Search for the cell housing the specified text and yield its [X, Y] center coordinate. 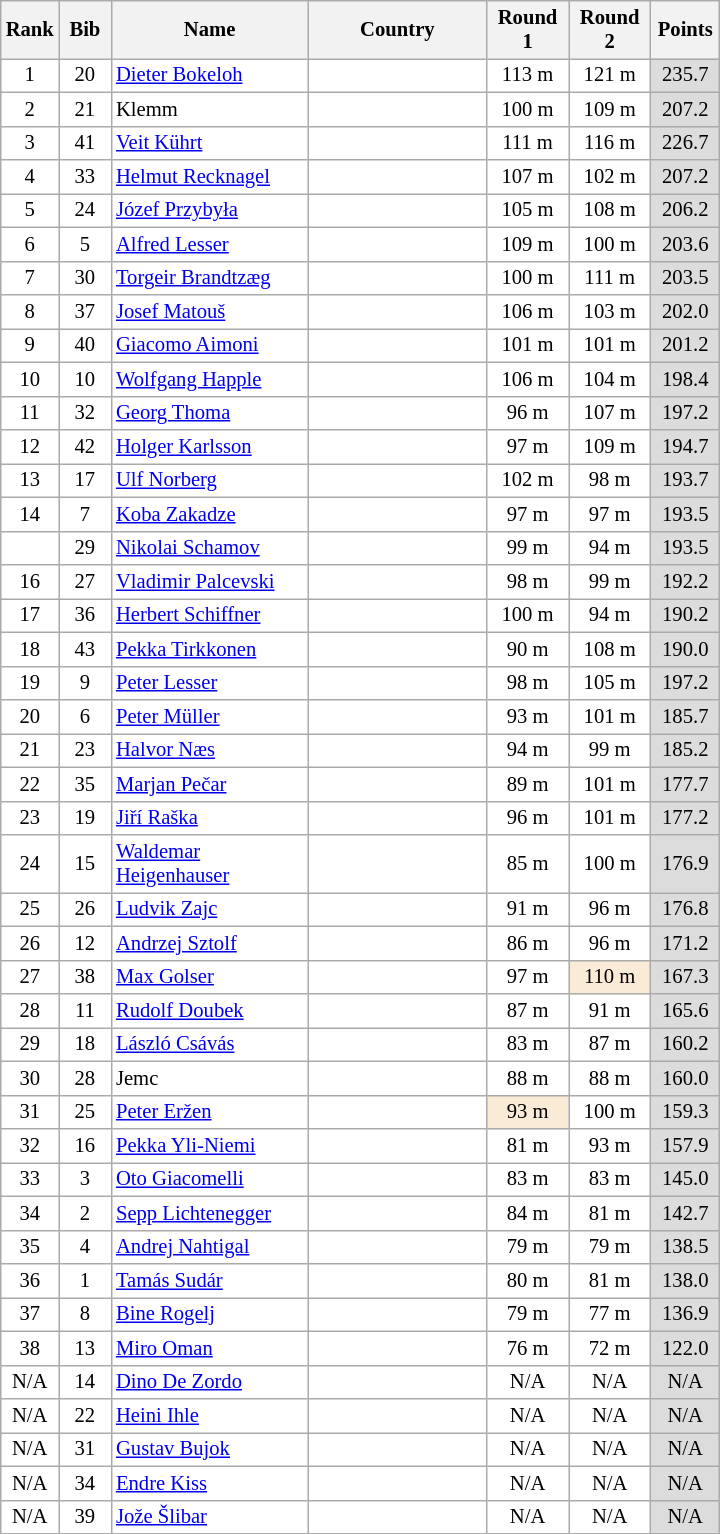
Miro Oman [210, 1348]
László Csávás [210, 1044]
145.0 [686, 1179]
Georg Thoma [210, 413]
171.2 [686, 943]
85 m [527, 863]
40 [85, 345]
Heini Ihle [210, 1415]
138.0 [686, 1281]
167.3 [686, 977]
Halvor Næs [210, 750]
122.0 [686, 1348]
Round 2 [610, 29]
43 [85, 649]
41 [85, 143]
142.7 [686, 1213]
Pekka Yli-Niemi [210, 1145]
Dino De Zordo [210, 1382]
Sepp Lichtenegger [210, 1213]
103 m [610, 311]
Dieter Bokeloh [210, 75]
185.2 [686, 750]
235.7 [686, 75]
89 m [527, 784]
42 [85, 447]
Ludvik Zajc [210, 909]
Country [397, 29]
Vladimir Palcevski [210, 581]
Marjan Pečar [210, 784]
Veit Kührt [210, 143]
Holger Karlsson [210, 447]
176.8 [686, 909]
116 m [610, 143]
185.7 [686, 717]
192.2 [686, 581]
206.2 [686, 210]
136.9 [686, 1314]
90 m [527, 649]
76 m [527, 1348]
160.2 [686, 1044]
Points [686, 29]
159.3 [686, 1112]
113 m [527, 75]
157.9 [686, 1145]
Bib [85, 29]
80 m [527, 1281]
Klemm [210, 109]
Ulf Norberg [210, 480]
Andrej Nahtigal [210, 1247]
190.0 [686, 649]
203.5 [686, 278]
110 m [610, 977]
Andrzej Sztolf [210, 943]
Herbert Schiffner [210, 615]
121 m [610, 75]
39 [85, 1517]
176.9 [686, 863]
Torgeir Brandtzæg [210, 278]
Giacomo Aimoni [210, 345]
Nikolai Schamov [210, 548]
Peter Eržen [210, 1112]
Koba Zakadze [210, 514]
193.7 [686, 480]
160.0 [686, 1078]
177.7 [686, 784]
Helmut Recknagel [210, 177]
Jiří Raška [210, 818]
Pekka Tirkkonen [210, 649]
201.2 [686, 345]
Max Golser [210, 977]
15 [85, 863]
138.5 [686, 1247]
194.7 [686, 447]
226.7 [686, 143]
Peter Lesser [210, 683]
Peter Müller [210, 717]
Bine Rogelj [210, 1314]
Tamás Sudár [210, 1281]
Josef Matouš [210, 311]
Endre Kiss [210, 1483]
Wolfgang Happle [210, 379]
Gustav Bujok [210, 1449]
77 m [610, 1314]
Jemc [210, 1078]
198.4 [686, 379]
Name [210, 29]
72 m [610, 1348]
Jože Šlibar [210, 1517]
Alfred Lesser [210, 244]
165.6 [686, 1011]
86 m [527, 943]
Waldemar Heigenhauser [210, 863]
Round 1 [527, 29]
Rank [30, 29]
203.6 [686, 244]
202.0 [686, 311]
Józef Przybyła [210, 210]
177.2 [686, 818]
Rudolf Doubek [210, 1011]
104 m [610, 379]
84 m [527, 1213]
190.2 [686, 615]
Oto Giacomelli [210, 1179]
